For the text-containing cell, return its midpoint in (x, y) coordinate format. 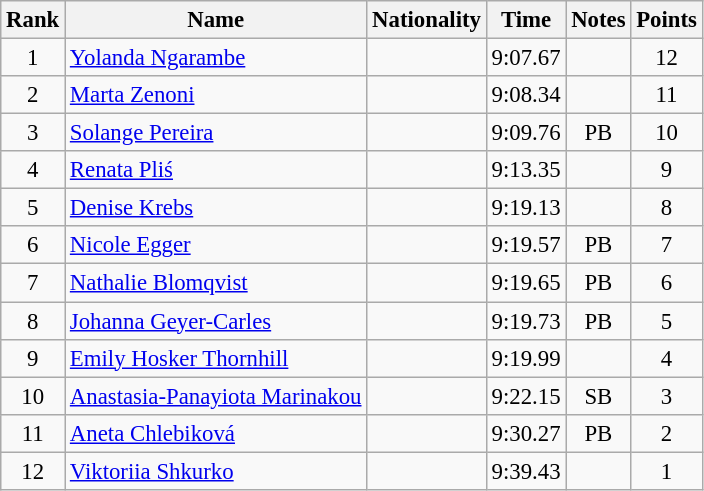
Solange Pereira (216, 133)
9:19.99 (526, 358)
Nicole Egger (216, 245)
Points (666, 20)
Emily Hosker Thornhill (216, 358)
Marta Zenoni (216, 95)
Notes (598, 20)
9:30.27 (526, 433)
9:19.65 (526, 283)
9:09.76 (526, 133)
Nationality (426, 20)
Johanna Geyer-Carles (216, 321)
Viktoriia Shkurko (216, 471)
9:13.35 (526, 170)
Name (216, 20)
Yolanda Ngarambe (216, 58)
9:08.34 (526, 95)
9:19.57 (526, 245)
Aneta Chlebiková (216, 433)
Rank (33, 20)
9:19.73 (526, 321)
Nathalie Blomqvist (216, 283)
9:07.67 (526, 58)
Denise Krebs (216, 208)
SB (598, 396)
Time (526, 20)
9:39.43 (526, 471)
9:22.15 (526, 396)
9:19.13 (526, 208)
Anastasia-Panayiota Marinakou (216, 396)
Renata Pliś (216, 170)
